Determine the [X, Y] coordinate at the center of the cell enclosing the given text.  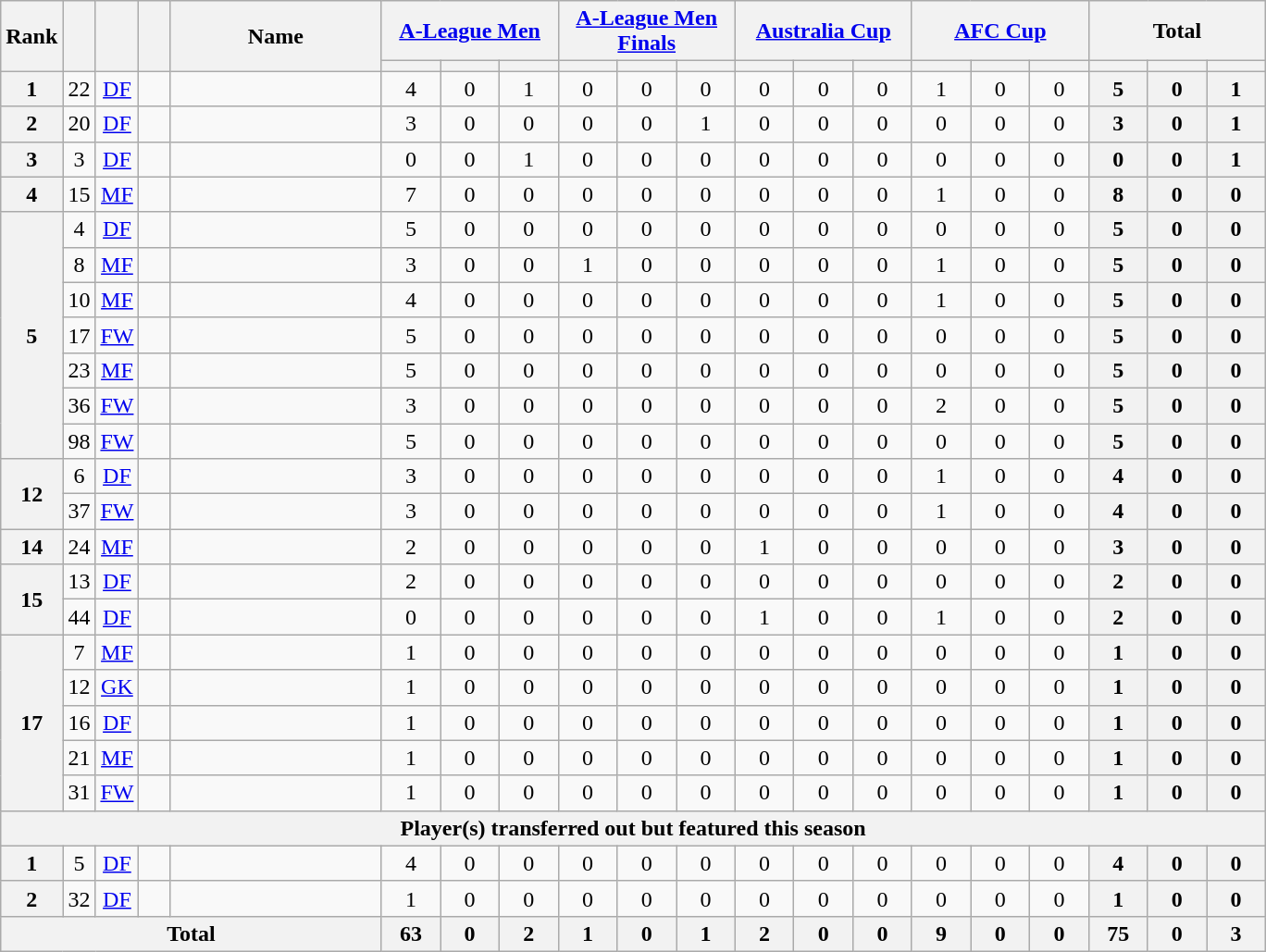
75 [1118, 933]
AFC Cup [999, 31]
24 [80, 547]
6 [80, 476]
9 [941, 933]
A-League Men [470, 31]
Rank [31, 36]
Player(s) transferred out but featured this season [633, 828]
13 [80, 582]
20 [80, 124]
98 [80, 441]
Australia Cup [824, 31]
10 [80, 300]
23 [80, 370]
31 [80, 793]
Name [276, 36]
37 [80, 512]
21 [80, 758]
44 [80, 617]
GK [117, 687]
16 [80, 723]
32 [80, 898]
63 [411, 933]
14 [31, 547]
22 [80, 89]
A-League Men Finals [646, 31]
36 [80, 405]
